Return the [x, y] coordinate for the center point of the cell that contains the specified text.  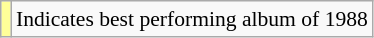
Indicates best performing album of 1988 [192, 19]
